Identify which cell holds the provided text, then report its [x, y] central coordinate. 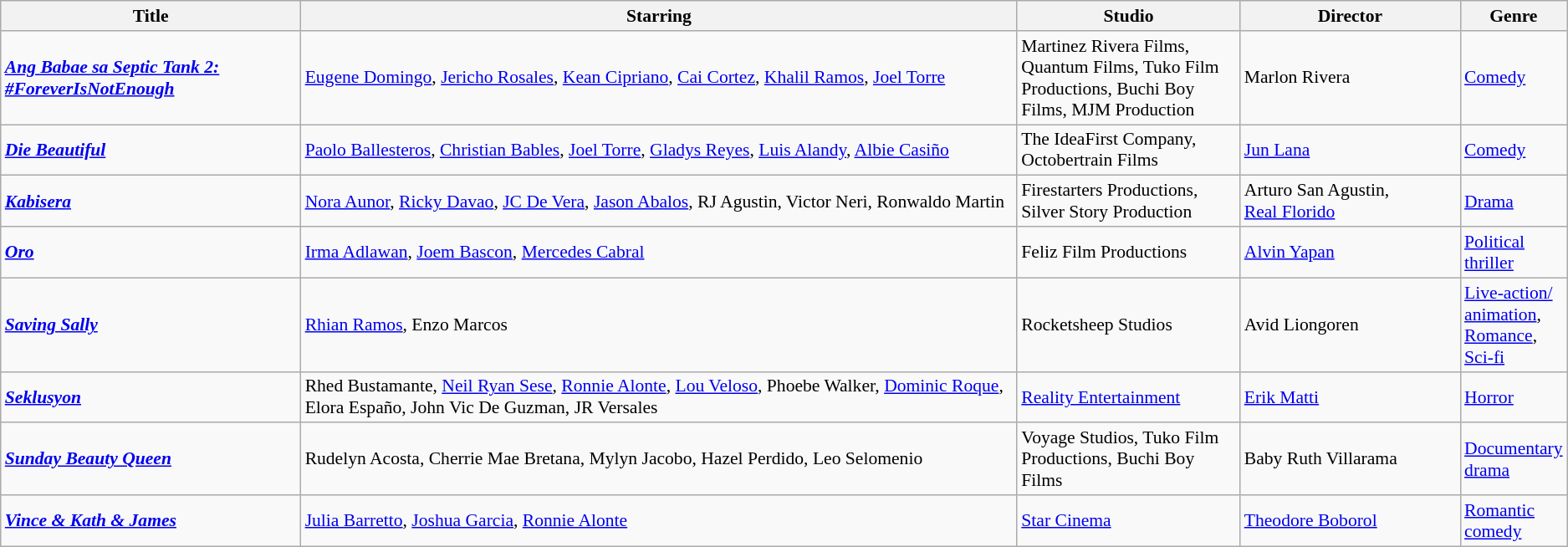
Director [1350, 16]
Die Beautiful [151, 151]
Starring [659, 16]
Live-action/animation, Romance, Sci-fi [1514, 325]
Reality Entertainment [1128, 396]
Jun Lana [1350, 151]
Oro [151, 253]
Kabisera [151, 201]
Firestarters Productions, Silver Story Production [1128, 201]
Title [151, 16]
Marlon Rivera [1350, 78]
Baby Ruth Villarama [1350, 460]
Arturo San Agustin, Real Florido [1350, 201]
Voyage Studios, Tuko Film Productions, Buchi Boy Films [1128, 460]
Star Cinema [1128, 520]
Theodore Boborol [1350, 520]
Sunday Beauty Queen [151, 460]
Irma Adlawan, Joem Bascon, Mercedes Cabral [659, 253]
Documentary drama [1514, 460]
Saving Sally [151, 325]
Alvin Yapan [1350, 253]
Julia Barretto, Joshua Garcia, Ronnie Alonte [659, 520]
Horror [1514, 396]
Vince & Kath & James [151, 520]
Rhian Ramos, Enzo Marcos [659, 325]
Drama [1514, 201]
Rhed Bustamante, Neil Ryan Sese, Ronnie Alonte, Lou Veloso, Phoebe Walker, Dominic Roque, Elora Españo, John Vic De Guzman, JR Versales [659, 396]
Avid Liongoren [1350, 325]
Ang Babae sa Septic Tank 2: #ForeverIsNotEnough [151, 78]
Rudelyn Acosta, Cherrie Mae Bretana, Mylyn Jacobo, Hazel Perdido, Leo Selomenio [659, 460]
Seklusyon [151, 396]
Romantic comedy [1514, 520]
Martinez Rivera Films, Quantum Films, Tuko Film Productions, Buchi Boy Films, MJM Production [1128, 78]
Erik Matti [1350, 396]
Political thriller [1514, 253]
Studio [1128, 16]
Eugene Domingo, Jericho Rosales, Kean Cipriano, Cai Cortez, Khalil Ramos, Joel Torre [659, 78]
Genre [1514, 16]
Nora Aunor, Ricky Davao, JC De Vera, Jason Abalos, RJ Agustin, Victor Neri, Ronwaldo Martin [659, 201]
Paolo Ballesteros, Christian Bables, Joel Torre, Gladys Reyes, Luis Alandy, Albie Casiño [659, 151]
Rocketsheep Studios [1128, 325]
Feliz Film Productions [1128, 253]
The IdeaFirst Company, Octobertrain Films [1128, 151]
